For the text-containing cell, return its midpoint in (x, y) coordinate format. 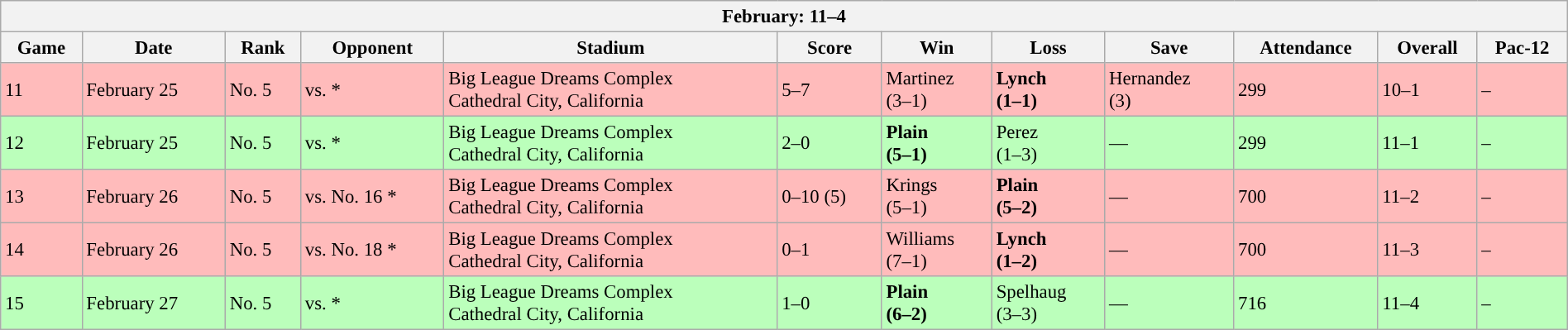
11–3 (1427, 250)
11–4 (1427, 303)
Hernandez(3) (1169, 89)
Plain(5–1) (936, 144)
Pac-12 (1522, 47)
Save (1169, 47)
Lynch(1–1) (1048, 89)
Martinez(3–1) (936, 89)
Win (936, 47)
vs. No. 16 * (372, 197)
vs. No. 18 * (372, 250)
2–0 (829, 144)
0–1 (829, 250)
14 (41, 250)
Stadium (610, 47)
February 27 (154, 303)
Opponent (372, 47)
Perez(1–3) (1048, 144)
Plain(5–2) (1048, 197)
Rank (263, 47)
11–2 (1427, 197)
Spelhaug(3–3) (1048, 303)
Loss (1048, 47)
716 (1306, 303)
5–7 (829, 89)
February: 11–4 (784, 17)
11–1 (1427, 144)
0–10 (5) (829, 197)
Krings(5–1) (936, 197)
13 (41, 197)
Overall (1427, 47)
10–1 (1427, 89)
Plain(6–2) (936, 303)
Game (41, 47)
15 (41, 303)
Attendance (1306, 47)
11 (41, 89)
Date (154, 47)
1–0 (829, 303)
Williams(7–1) (936, 250)
12 (41, 144)
Lynch(1–2) (1048, 250)
Score (829, 47)
